Pinpoint the cell where the given text exists, returning its (X, Y) midpoint coordinate. 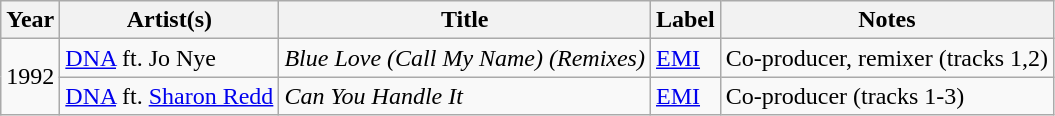
Title (465, 20)
Blue Love (Call My Name) (Remixes) (465, 58)
DNA ft. Jo Nye (170, 58)
Can You Handle It (465, 96)
DNA ft. Sharon Redd (170, 96)
Artist(s) (170, 20)
Notes (886, 20)
Label (685, 20)
1992 (30, 77)
Co-producer (tracks 1-3) (886, 96)
Co-producer, remixer (tracks 1,2) (886, 58)
Year (30, 20)
